Determine the [x, y] coordinate at the center of the cell enclosing the given text.  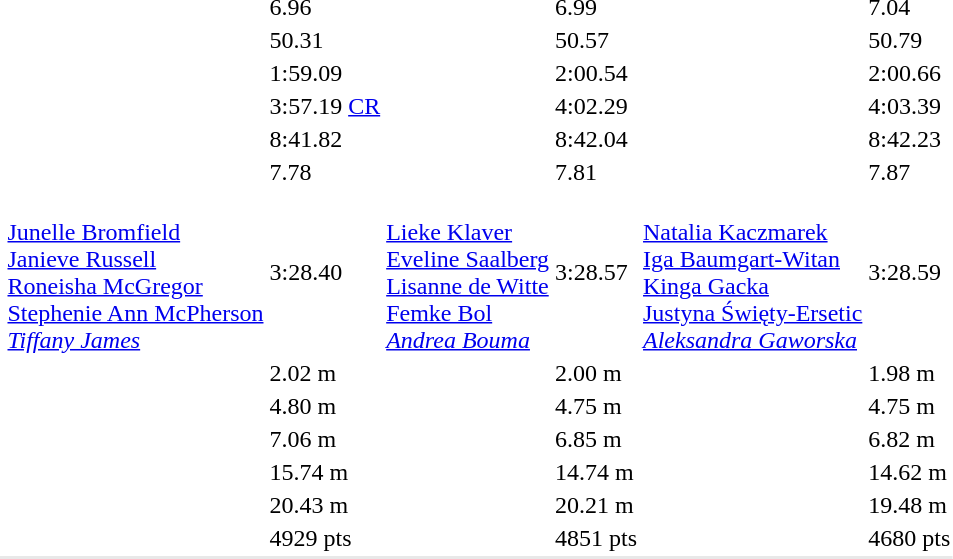
Junelle BromfieldJanieve RussellRoneisha McGregorStephenie Ann McPhersonTiffany James [136, 272]
50.79 [910, 40]
15.74 m [325, 472]
2:00.66 [910, 73]
4929 pts [325, 538]
14.74 m [596, 472]
8:41.82 [325, 139]
50.57 [596, 40]
3:28.40 [325, 272]
19.48 m [910, 505]
4:02.29 [596, 106]
6.85 m [596, 439]
7.87 [910, 172]
8:42.04 [596, 139]
3:28.59 [910, 272]
3:28.57 [596, 272]
2.02 m [325, 373]
14.62 m [910, 472]
4680 pts [910, 538]
4:03.39 [910, 106]
4851 pts [596, 538]
50.31 [325, 40]
7.81 [596, 172]
20.21 m [596, 505]
1.98 m [910, 373]
7.78 [325, 172]
2.00 m [596, 373]
Natalia KaczmarekIga Baumgart-WitanKinga GackaJustyna Święty-ErseticAleksandra Gaworska [753, 272]
7.06 m [325, 439]
2:00.54 [596, 73]
1:59.09 [325, 73]
Lieke KlaverEveline SaalbergLisanne de WitteFemke BolAndrea Bouma [468, 272]
6.82 m [910, 439]
8:42.23 [910, 139]
20.43 m [325, 505]
3:57.19 CR [325, 106]
4.80 m [325, 406]
